Find where the given text appears and provide that cell's center as (x, y) coordinate. 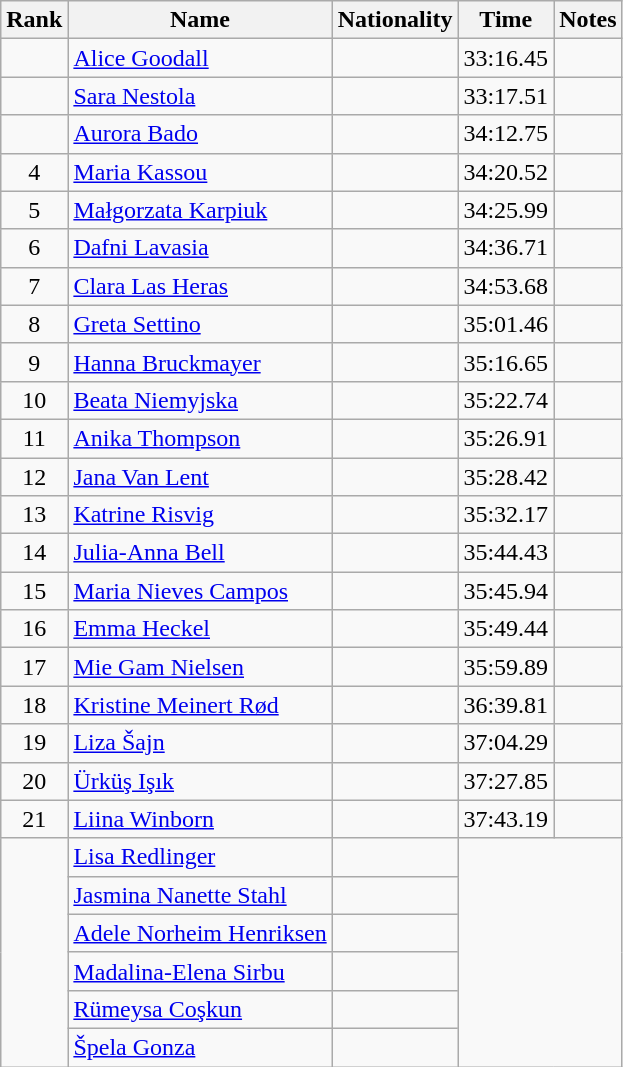
Alice Goodall (200, 58)
34:20.52 (506, 172)
35:44.43 (506, 553)
Time (506, 20)
35:22.74 (506, 400)
12 (34, 477)
Liza Šajn (200, 743)
10 (34, 400)
Lisa Redlinger (200, 857)
Špela Gonza (200, 1047)
37:04.29 (506, 743)
8 (34, 324)
Hanna Bruckmayer (200, 362)
Emma Heckel (200, 629)
Liina Winborn (200, 819)
14 (34, 553)
9 (34, 362)
Beata Niemyjska (200, 400)
17 (34, 667)
Name (200, 20)
Maria Kassou (200, 172)
Madalina-Elena Sirbu (200, 971)
Aurora Bado (200, 134)
Julia-Anna Bell (200, 553)
35:01.46 (506, 324)
11 (34, 438)
36:39.81 (506, 705)
Katrine Risvig (200, 515)
Maria Nieves Campos (200, 591)
21 (34, 819)
Jasmina Nanette Stahl (200, 895)
16 (34, 629)
Kristine Meinert Rød (200, 705)
Małgorzata Karpiuk (200, 210)
35:49.44 (506, 629)
34:12.75 (506, 134)
4 (34, 172)
35:26.91 (506, 438)
34:25.99 (506, 210)
7 (34, 286)
35:16.65 (506, 362)
Sara Nestola (200, 96)
Adele Norheim Henriksen (200, 933)
35:59.89 (506, 667)
15 (34, 591)
18 (34, 705)
Dafni Lavasia (200, 248)
Rümeysa Coşkun (200, 1009)
Nationality (395, 20)
Jana Van Lent (200, 477)
35:32.17 (506, 515)
37:43.19 (506, 819)
5 (34, 210)
Ürküş Işık (200, 781)
Clara Las Heras (200, 286)
Mie Gam Nielsen (200, 667)
33:17.51 (506, 96)
33:16.45 (506, 58)
20 (34, 781)
34:36.71 (506, 248)
Rank (34, 20)
34:53.68 (506, 286)
37:27.85 (506, 781)
19 (34, 743)
35:45.94 (506, 591)
13 (34, 515)
Anika Thompson (200, 438)
6 (34, 248)
Greta Settino (200, 324)
Notes (588, 20)
35:28.42 (506, 477)
